Pinpoint the cell where the given text exists, returning its (x, y) midpoint coordinate. 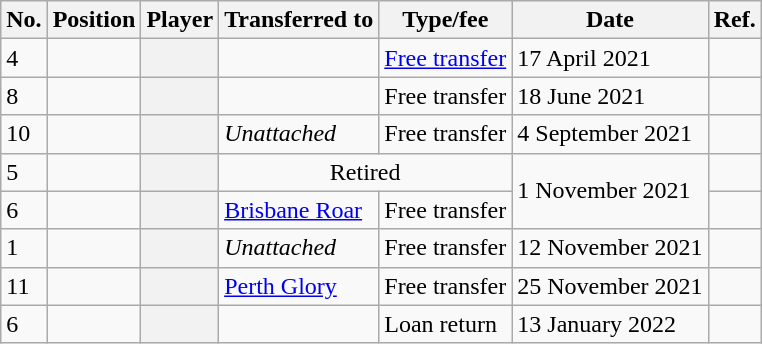
Player (180, 20)
25 November 2021 (610, 286)
No. (24, 20)
12 November 2021 (610, 248)
Ref. (734, 20)
Brisbane Roar (299, 210)
17 April 2021 (610, 58)
5 (24, 172)
18 June 2021 (610, 96)
13 January 2022 (610, 324)
1 November 2021 (610, 191)
11 (24, 286)
Retired (366, 172)
10 (24, 134)
4 September 2021 (610, 134)
Type/fee (446, 20)
Date (610, 20)
1 (24, 248)
Transferred to (299, 20)
Perth Glory (299, 286)
Loan return (446, 324)
4 (24, 58)
8 (24, 96)
Position (94, 20)
